Return (X, Y) of the center of cell containing provided text 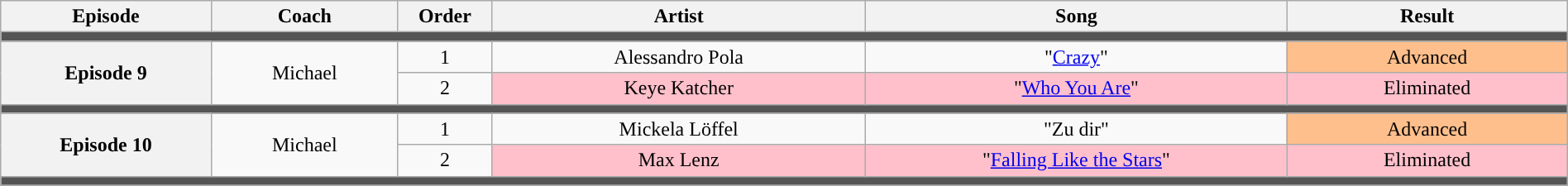
"Who You Are" (1077, 88)
"Zu dir" (1077, 129)
Result (1427, 17)
Song (1077, 17)
Episode 10 (106, 145)
Max Lenz (678, 160)
Alessandro Pola (678, 57)
"Falling Like the Stars" (1077, 160)
Episode 9 (106, 73)
Order (445, 17)
Episode (106, 17)
Keye Katcher (678, 88)
Mickela Löffel (678, 129)
Artist (678, 17)
"Crazy" (1077, 57)
Coach (304, 17)
